Locate the cell with the specified text and output its [X, Y] center coordinate. 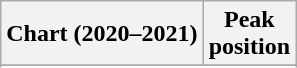
Chart (2020–2021) [102, 34]
Peakposition [249, 34]
